For the text-containing cell, return its midpoint in (x, y) coordinate format. 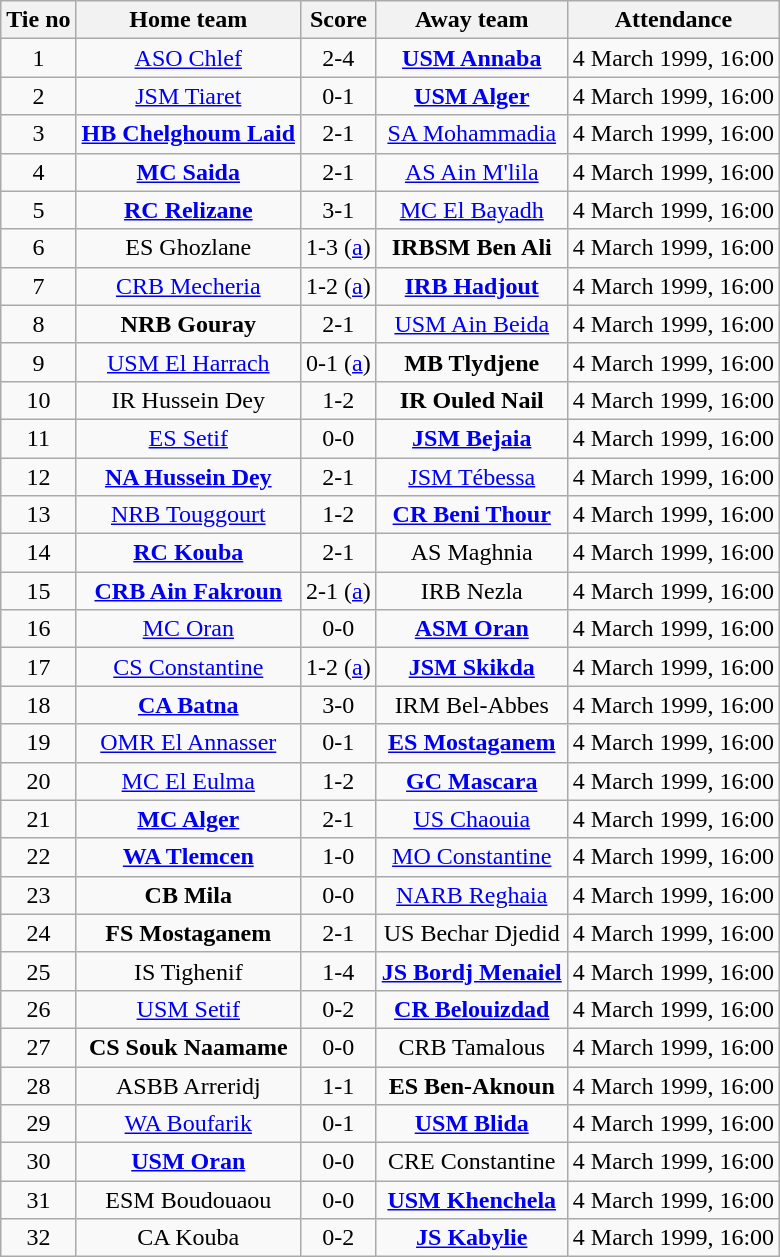
IR Hussein Dey (188, 400)
MC El Eulma (188, 781)
Attendance (673, 20)
IRBSM Ben Ali (472, 248)
1 (38, 58)
15 (38, 591)
ASO Chlef (188, 58)
MC Oran (188, 629)
10 (38, 400)
3 (38, 134)
NRB Gouray (188, 324)
5 (38, 210)
JS Kabylie (472, 1238)
ES Setif (188, 438)
16 (38, 629)
CA Kouba (188, 1238)
17 (38, 667)
MB Tlydjene (472, 362)
MC Saida (188, 172)
2-4 (339, 58)
Score (339, 20)
RC Kouba (188, 553)
MC El Bayadh (472, 210)
13 (38, 515)
Away team (472, 20)
ES Mostaganem (472, 743)
USM Khenchela (472, 1200)
28 (38, 1085)
20 (38, 781)
GC Mascara (472, 781)
CRB Mecheria (188, 286)
CR Beni Thour (472, 515)
WA Boufarik (188, 1124)
IR Ouled Nail (472, 400)
21 (38, 819)
IRB Nezla (472, 591)
22 (38, 857)
US Chaouia (472, 819)
ES Ben-Aknoun (472, 1085)
IRM Bel-Abbes (472, 705)
WA Tlemcen (188, 857)
1-3 (a) (339, 248)
0-1 (a) (339, 362)
US Bechar Djedid (472, 933)
NRB Touggourt (188, 515)
JSM Skikda (472, 667)
SA Mohammadia (472, 134)
CRB Tamalous (472, 1047)
NA Hussein Dey (188, 477)
MO Constantine (472, 857)
2 (38, 96)
USM Setif (188, 1009)
CS Constantine (188, 667)
JSM Tébessa (472, 477)
1-1 (339, 1085)
ESM Boudouaou (188, 1200)
27 (38, 1047)
JSM Tiaret (188, 96)
1-0 (339, 857)
CB Mila (188, 895)
31 (38, 1200)
JSM Bejaia (472, 438)
AS Maghnia (472, 553)
18 (38, 705)
11 (38, 438)
USM Alger (472, 96)
14 (38, 553)
Tie no (38, 20)
JS Bordj Menaiel (472, 971)
4 (38, 172)
CRB Ain Fakroun (188, 591)
CS Souk Naamame (188, 1047)
1-4 (339, 971)
ES Ghozlane (188, 248)
IRB Hadjout (472, 286)
IS Tighenif (188, 971)
CRE Constantine (472, 1162)
12 (38, 477)
23 (38, 895)
ASBB Arreridj (188, 1085)
9 (38, 362)
24 (38, 933)
8 (38, 324)
RC Relizane (188, 210)
MC Alger (188, 819)
32 (38, 1238)
ASM Oran (472, 629)
30 (38, 1162)
19 (38, 743)
USM Blida (472, 1124)
7 (38, 286)
NARB Reghaia (472, 895)
Home team (188, 20)
HB Chelghoum Laid (188, 134)
USM El Harrach (188, 362)
3-0 (339, 705)
CA Batna (188, 705)
AS Ain M'lila (472, 172)
FS Mostaganem (188, 933)
USM Oran (188, 1162)
OMR El Annasser (188, 743)
29 (38, 1124)
6 (38, 248)
USM Ain Beida (472, 324)
25 (38, 971)
USM Annaba (472, 58)
2-1 (a) (339, 591)
26 (38, 1009)
3-1 (339, 210)
CR Belouizdad (472, 1009)
